Detect which cell encompasses the target text, then output its [x, y] center coordinate. 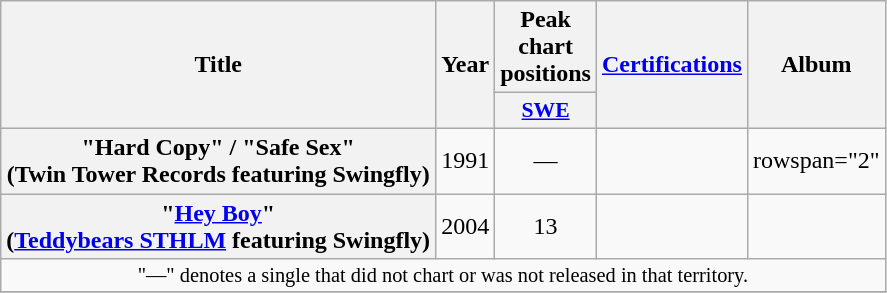
— [546, 160]
Year [466, 65]
rowspan="2" [816, 160]
"Hard Copy" / "Safe Sex"(Twin Tower Records featuring Swingfly) [218, 160]
SWE [546, 111]
Title [218, 65]
13 [546, 226]
"Hey Boy"(Teddybears STHLM featuring Swingfly) [218, 226]
Peak chart positions [546, 47]
Album [816, 65]
Certifications [672, 65]
1991 [466, 160]
2004 [466, 226]
"—" denotes a single that did not chart or was not released in that territory. [443, 276]
